Pinpoint the cell where the given text exists, returning its (x, y) midpoint coordinate. 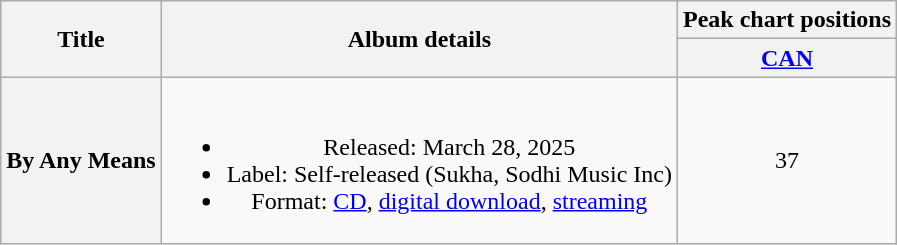
CAN (786, 58)
Title (81, 39)
Released: March 28, 2025Label: Self-released (Sukha, Sodhi Music Inc)Format: CD, digital download, streaming (419, 160)
Album details (419, 39)
By Any Means (81, 160)
37 (786, 160)
Peak chart positions (786, 20)
